Find where the given text appears and provide that cell's center as (x, y) coordinate. 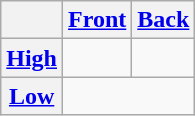
Low (32, 96)
Front (98, 20)
Back (164, 20)
High (32, 58)
